Return (X, Y) of the center of cell containing provided text 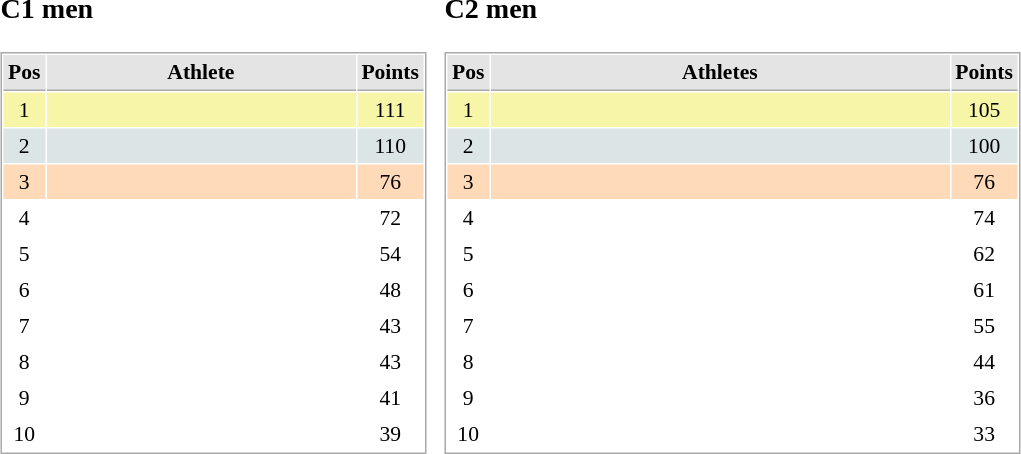
Athlete (200, 74)
72 (390, 218)
100 (984, 146)
110 (390, 146)
74 (984, 218)
39 (390, 434)
Athletes (720, 74)
36 (984, 398)
33 (984, 434)
61 (984, 290)
105 (984, 110)
41 (390, 398)
54 (390, 254)
44 (984, 362)
55 (984, 326)
48 (390, 290)
111 (390, 110)
62 (984, 254)
